For the text-containing cell, return its midpoint in [x, y] coordinate format. 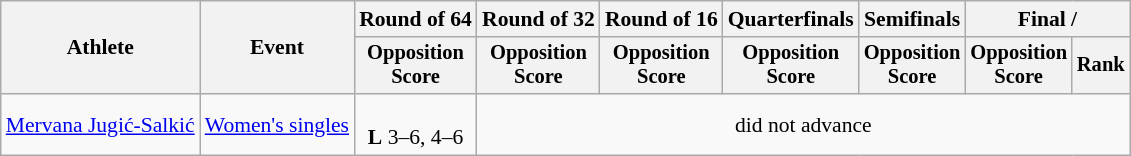
Women's singles [277, 124]
Round of 16 [662, 19]
Quarterfinals [791, 19]
Rank [1101, 66]
L 3–6, 4–6 [416, 124]
Round of 64 [416, 19]
Round of 32 [538, 19]
Event [277, 48]
Athlete [100, 48]
Semifinals [912, 19]
Mervana Jugić-Salkić [100, 124]
did not advance [804, 124]
Final / [1047, 19]
